Return the (X, Y) coordinate for the center point of the cell that contains the specified text.  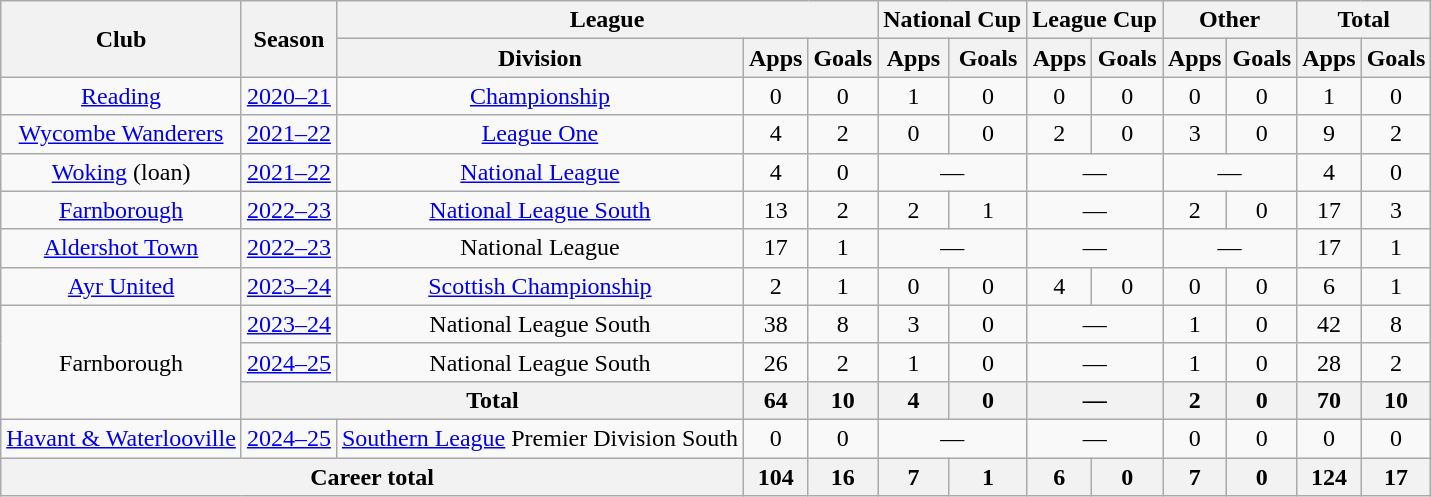
42 (1329, 324)
64 (775, 400)
104 (775, 477)
70 (1329, 400)
38 (775, 324)
Reading (122, 96)
28 (1329, 362)
Wycombe Wanderers (122, 134)
Club (122, 39)
Havant & Waterlooville (122, 438)
Woking (loan) (122, 172)
League Cup (1095, 20)
Championship (540, 96)
Division (540, 58)
16 (843, 477)
2020–21 (288, 96)
League (606, 20)
Scottish Championship (540, 286)
Season (288, 39)
Ayr United (122, 286)
26 (775, 362)
Southern League Premier Division South (540, 438)
Career total (372, 477)
League One (540, 134)
9 (1329, 134)
National Cup (952, 20)
124 (1329, 477)
Aldershot Town (122, 248)
Other (1229, 20)
13 (775, 210)
